Find where the given text appears and provide that cell's center as [X, Y] coordinate. 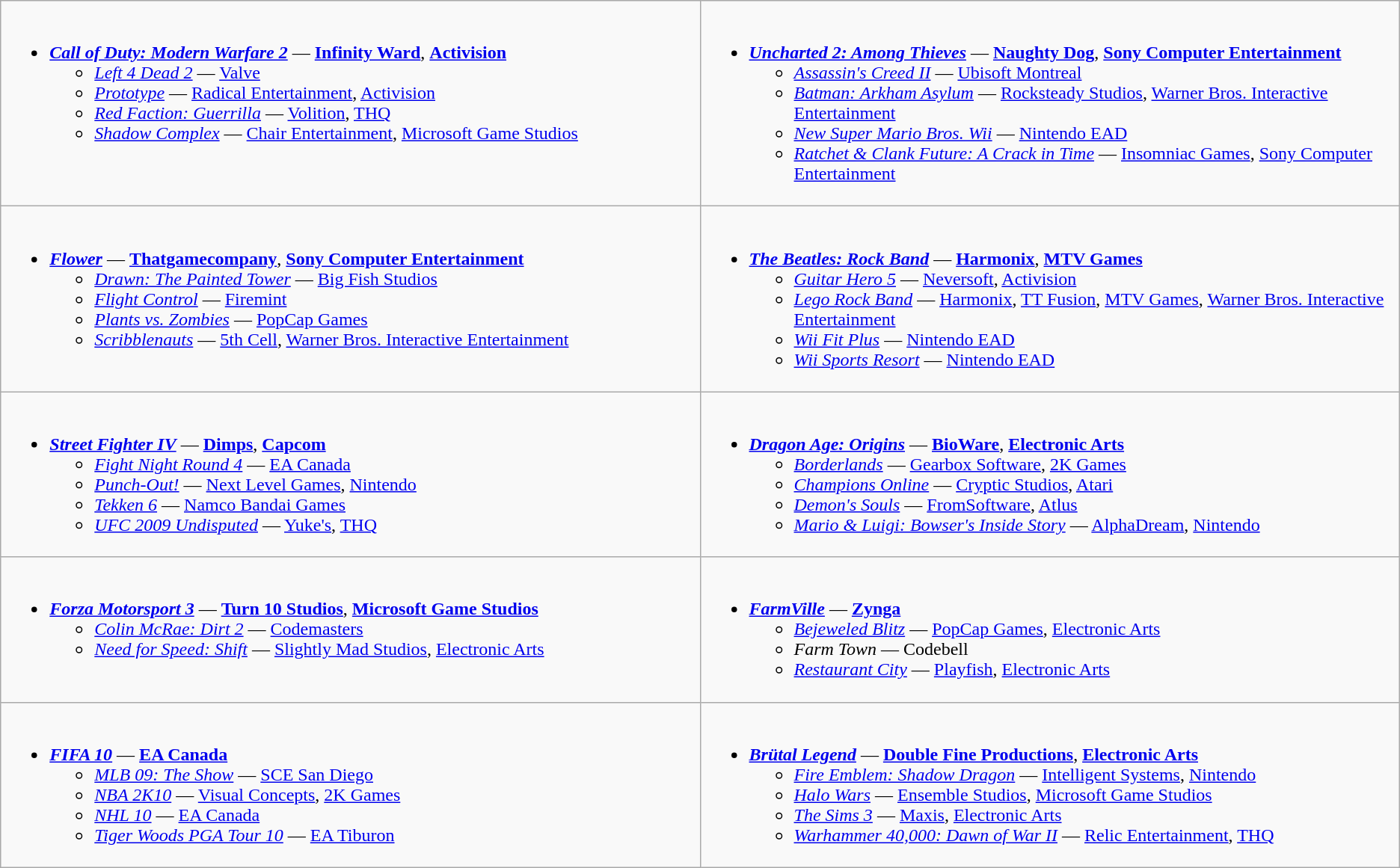
FarmVille — ZyngaBejeweled Blitz — PopCap Games, Electronic ArtsFarm Town — CodebellRestaurant City — Playfish, Electronic Arts [1050, 630]
FIFA 10 — EA CanadaMLB 09: The Show — SCE San DiegoNBA 2K10 — Visual Concepts, 2K GamesNHL 10 — EA CanadaTiger Woods PGA Tour 10 — EA Tiburon [350, 785]
